From the cell containing the given text, extract its center point as [x, y] coordinate. 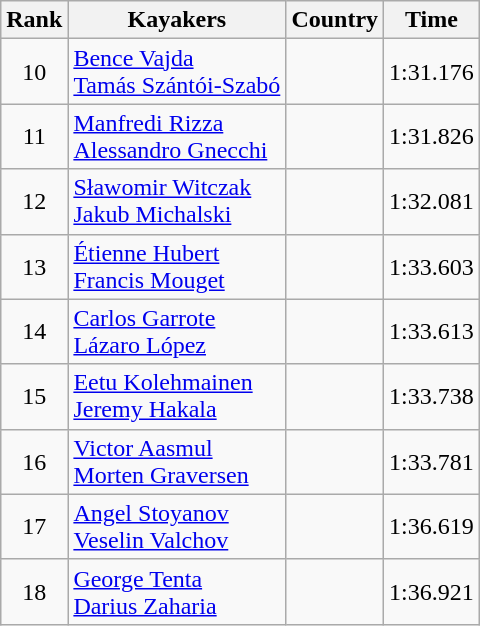
1:33.613 [432, 332]
1:32.081 [432, 202]
1:36.619 [432, 526]
Country [335, 20]
1:33.603 [432, 266]
16 [34, 462]
1:33.781 [432, 462]
1:33.738 [432, 396]
13 [34, 266]
Eetu KolehmainenJeremy Hakala [177, 396]
12 [34, 202]
1:31.826 [432, 136]
Victor AasmulMorten Graversen [177, 462]
1:31.176 [432, 72]
11 [34, 136]
Time [432, 20]
17 [34, 526]
Manfredi RizzaAlessandro Gnecchi [177, 136]
18 [34, 592]
Étienne HubertFrancis Mouget [177, 266]
Angel StoyanovVeselin Valchov [177, 526]
1:36.921 [432, 592]
Kayakers [177, 20]
10 [34, 72]
14 [34, 332]
Rank [34, 20]
Carlos GarroteLázaro López [177, 332]
Sławomir WitczakJakub Michalski [177, 202]
Bence VajdaTamás Szántói-Szabó [177, 72]
15 [34, 396]
George TentaDarius Zaharia [177, 592]
